Return (X, Y) of the center of cell containing provided text 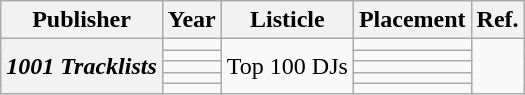
Placement (412, 20)
Year (192, 20)
Publisher (82, 20)
Ref. (498, 20)
Top 100 DJs (287, 66)
1001 Tracklists (82, 66)
Listicle (287, 20)
